From the cell containing the given text, extract its center point as [x, y] coordinate. 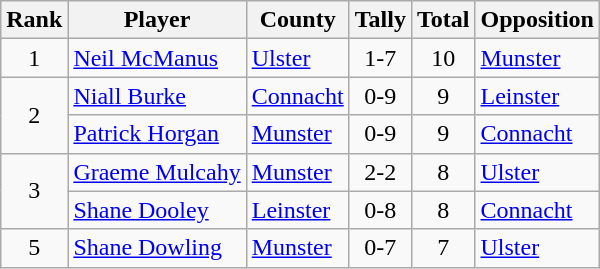
Shane Dooley [157, 210]
Opposition [537, 20]
Total [443, 20]
5 [34, 248]
Neil McManus [157, 58]
1 [34, 58]
Tally [380, 20]
Graeme Mulcahy [157, 172]
2 [34, 115]
Shane Dowling [157, 248]
7 [443, 248]
Patrick Horgan [157, 134]
Player [157, 20]
2-2 [380, 172]
3 [34, 191]
0-8 [380, 210]
1-7 [380, 58]
Rank [34, 20]
Niall Burke [157, 96]
County [298, 20]
10 [443, 58]
0-7 [380, 248]
